Scan for the cell matching the given text and deliver its [x, y] coordinate at center. 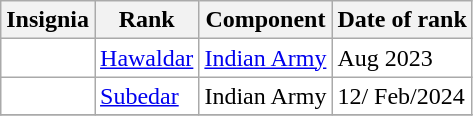
12/ Feb/2024 [402, 96]
Insignia [48, 20]
Date of rank [402, 20]
Rank [147, 20]
Aug 2023 [402, 58]
Subedar [147, 96]
Hawaldar [147, 58]
Component [266, 20]
